Identify which cell holds the provided text, then report its (X, Y) central coordinate. 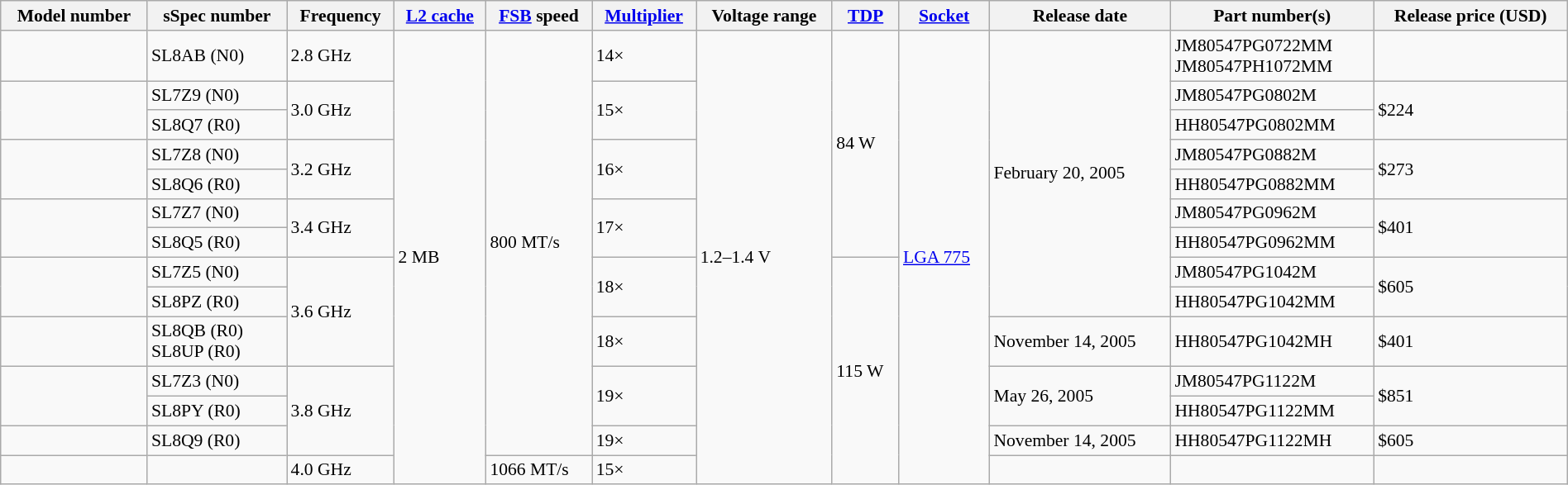
14× (644, 56)
TDP (865, 16)
HH80547PG0802MM (1272, 126)
HH80547PG1042MM (1272, 302)
1066 MT/s (538, 470)
SL8Q6 (R0) (217, 184)
2.8 GHz (341, 56)
SL7Z8 (N0) (217, 155)
HH80547PG1122MH (1272, 440)
HH80547PG0882MM (1272, 184)
$851 (1470, 397)
SL7Z7 (N0) (217, 213)
February 20, 2005 (1080, 174)
SL7Z9 (N0) (217, 96)
17× (644, 228)
JM80547PG0802M (1272, 96)
SL8AB (N0) (217, 56)
$224 (1470, 111)
4.0 GHz (341, 470)
HH80547PG1122MM (1272, 411)
Model number (74, 16)
Release price (USD) (1470, 16)
SL8PY (R0) (217, 411)
Part number(s) (1272, 16)
84 W (865, 144)
SL8Q7 (R0) (217, 126)
2 MB (440, 258)
SL7Z5 (N0) (217, 273)
3.2 GHz (341, 169)
SL8QB (R0)SL8UP (R0) (217, 342)
sSpec number (217, 16)
SL8Q5 (R0) (217, 243)
LGA 775 (944, 258)
JM80547PG0722MMJM80547PH1072MM (1272, 56)
3.8 GHz (341, 411)
JM80547PG0962M (1272, 213)
$273 (1470, 169)
JM80547PG1042M (1272, 273)
HH80547PG1042MH (1272, 342)
115 W (865, 372)
JM80547PG1122M (1272, 382)
3.4 GHz (341, 228)
Voltage range (764, 16)
3.6 GHz (341, 312)
Multiplier (644, 16)
1.2–1.4 V (764, 258)
3.0 GHz (341, 111)
Socket (944, 16)
HH80547PG0962MM (1272, 243)
SL7Z3 (N0) (217, 382)
May 26, 2005 (1080, 397)
L2 cache (440, 16)
JM80547PG0882M (1272, 155)
SL8Q9 (R0) (217, 440)
Release date (1080, 16)
Frequency (341, 16)
16× (644, 169)
SL8PZ (R0) (217, 302)
FSB speed (538, 16)
800 MT/s (538, 243)
